From the cell containing the given text, extract its center point as (X, Y) coordinate. 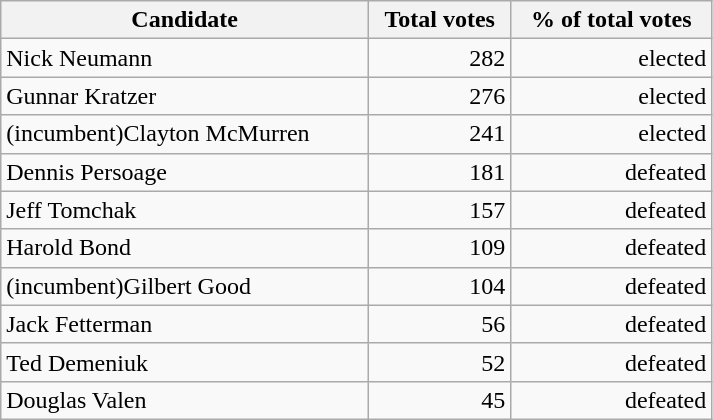
241 (440, 134)
56 (440, 324)
109 (440, 248)
Jack Fetterman (185, 324)
(incumbent)Gilbert Good (185, 286)
Harold Bond (185, 248)
Jeff Tomchak (185, 210)
45 (440, 400)
52 (440, 362)
Douglas Valen (185, 400)
Gunnar Kratzer (185, 96)
Total votes (440, 20)
Dennis Persoage (185, 172)
Candidate (185, 20)
104 (440, 286)
Ted Demeniuk (185, 362)
276 (440, 96)
(incumbent)Clayton McMurren (185, 134)
282 (440, 58)
181 (440, 172)
157 (440, 210)
% of total votes (612, 20)
Nick Neumann (185, 58)
